Return the [x, y] coordinate for the center point of the cell that contains the specified text.  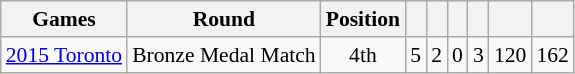
Round [224, 19]
Position [363, 19]
120 [510, 55]
2 [436, 55]
Bronze Medal Match [224, 55]
3 [478, 55]
162 [552, 55]
5 [416, 55]
0 [458, 55]
Games [64, 19]
4th [363, 55]
2015 Toronto [64, 55]
